Provide the [x, y] coordinate of the cell's center where the given text is located.  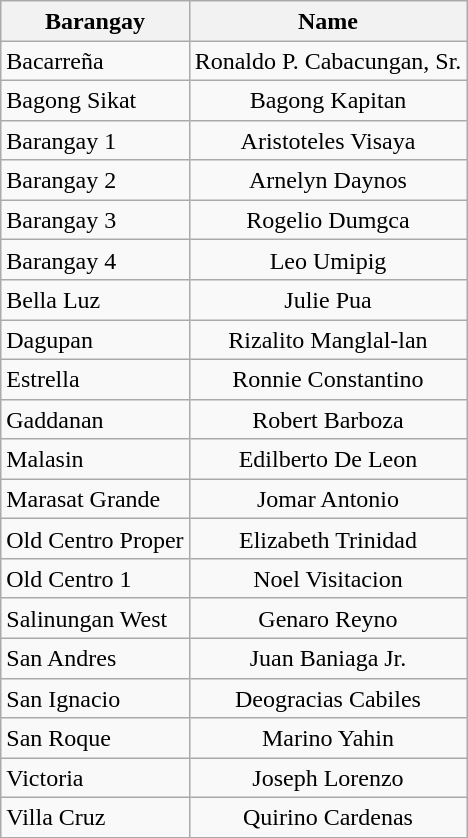
Ronnie Constantino [328, 379]
Barangay 3 [95, 220]
San Roque [95, 738]
Bella Luz [95, 300]
Gaddanan [95, 419]
Name [328, 21]
Marasat Grande [95, 499]
Barangay 2 [95, 180]
Jomar Antonio [328, 499]
Barangay [95, 21]
Quirino Cardenas [328, 818]
Julie Pua [328, 300]
San Ignacio [95, 698]
Edilberto De Leon [328, 459]
Bagong Sikat [95, 100]
Rogelio Dumgca [328, 220]
Ronaldo P. Cabacungan, Sr. [328, 61]
Aristoteles Visaya [328, 140]
Barangay 4 [95, 260]
Marino Yahin [328, 738]
Victoria [95, 778]
Leo Umipig [328, 260]
Noel Visitacion [328, 579]
Dagupan [95, 340]
Salinungan West [95, 618]
Bagong Kapitan [328, 100]
Rizalito Manglal-lan [328, 340]
Barangay 1 [95, 140]
Bacarreña [95, 61]
Joseph Lorenzo [328, 778]
Villa Cruz [95, 818]
San Andres [95, 658]
Elizabeth Trinidad [328, 539]
Estrella [95, 379]
Deogracias Cabiles [328, 698]
Genaro Reyno [328, 618]
Juan Baniaga Jr. [328, 658]
Robert Barboza [328, 419]
Arnelyn Daynos [328, 180]
Old Centro 1 [95, 579]
Old Centro Proper [95, 539]
Malasin [95, 459]
